Pinpoint the cell where the given text exists, returning its [X, Y] midpoint coordinate. 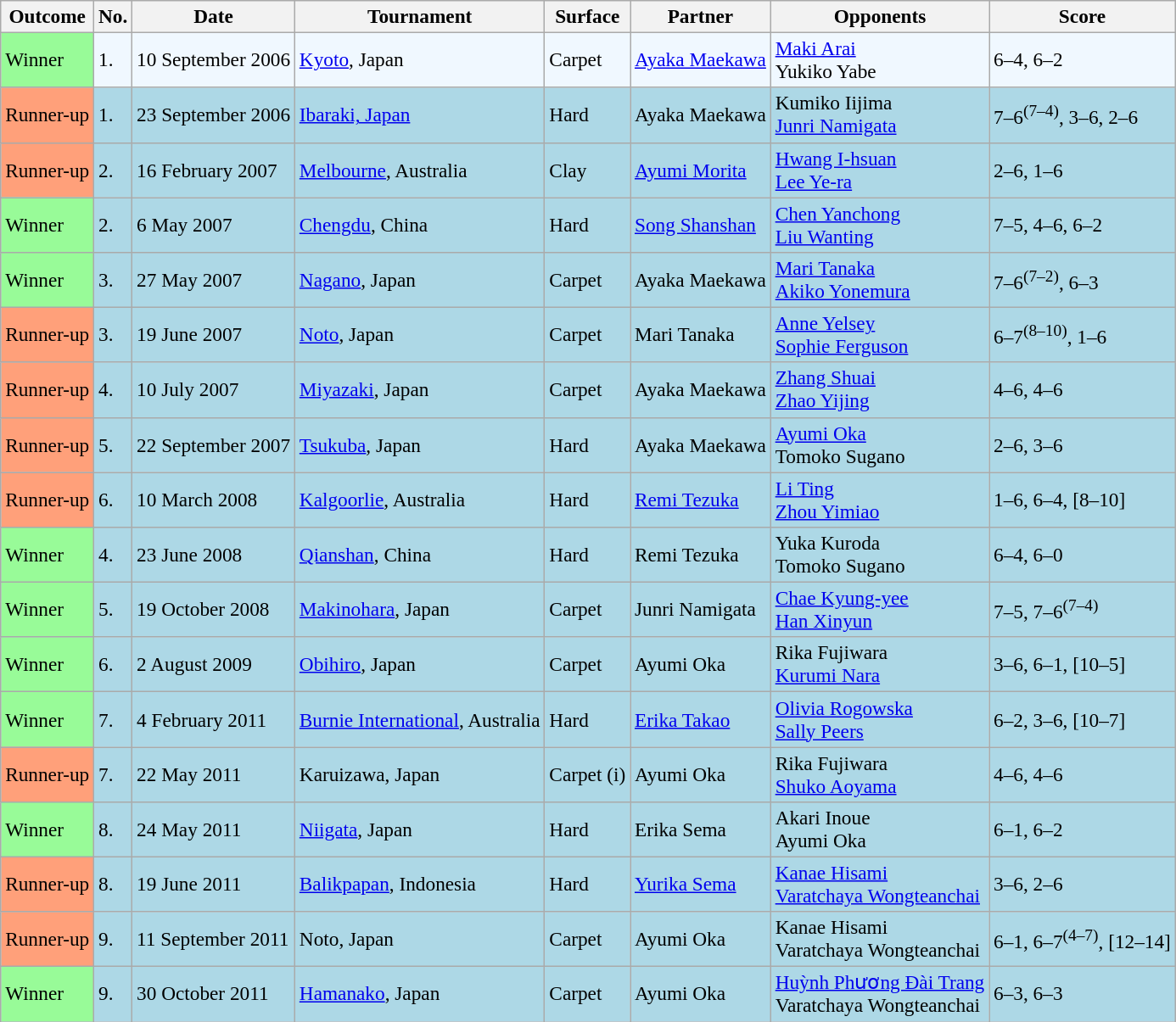
Obihiro, Japan [419, 665]
Li Ting Zhou Yimiao [879, 499]
Niigata, Japan [419, 829]
Mari Tanaka [701, 334]
7–6(7–4), 3–6, 2–6 [1083, 115]
Yuka Kuroda Tomoko Sugano [879, 555]
Clay [587, 170]
No. [114, 16]
6–4, 6–2 [1083, 59]
27 May 2007 [214, 280]
Ayumi Morita [701, 170]
Erika Sema [701, 829]
Score [1083, 16]
Song Shanshan [701, 224]
6–7(8–10), 1–6 [1083, 334]
4 February 2011 [214, 719]
Qianshan, China [419, 555]
Chen Yanchong Liu Wanting [879, 224]
Erika Takao [701, 719]
Mari Tanaka Akiko Yonemura [879, 280]
Ayumi Oka Tomoko Sugano [879, 444]
Ibaraki, Japan [419, 115]
Carpet (i) [587, 773]
Outcome [48, 16]
7–5, 7–6(7–4) [1083, 609]
6 May 2007 [214, 224]
Rika Fujiwara Shuko Aoyama [879, 773]
1–6, 6–4, [8–10] [1083, 499]
Olivia Rogowska Sally Peers [879, 719]
6–1, 6–7(4–7), [12–14] [1083, 940]
Partner [701, 16]
Zhang Shuai Zhao Yijing [879, 390]
22 May 2011 [214, 773]
Hwang I-hsuan Lee Ye-ra [879, 170]
23 June 2008 [214, 555]
Maki Arai Yukiko Yabe [879, 59]
11 September 2011 [214, 940]
2–6, 1–6 [1083, 170]
6–4, 6–0 [1083, 555]
Chengdu, China [419, 224]
Yurika Sema [701, 884]
Kyoto, Japan [419, 59]
Junri Namigata [701, 609]
19 June 2007 [214, 334]
3–6, 6–1, [10–5] [1083, 665]
Burnie International, Australia [419, 719]
Tournament [419, 16]
3–6, 2–6 [1083, 884]
22 September 2007 [214, 444]
19 June 2011 [214, 884]
Karuizawa, Japan [419, 773]
Opponents [879, 16]
2 August 2009 [214, 665]
Date [214, 16]
6–3, 6–3 [1083, 994]
10 September 2006 [214, 59]
Kalgoorlie, Australia [419, 499]
Makinohara, Japan [419, 609]
16 February 2007 [214, 170]
Nagano, Japan [419, 280]
6–1, 6–2 [1083, 829]
6–2, 3–6, [10–7] [1083, 719]
Rika Fujiwara Kurumi Nara [879, 665]
Miyazaki, Japan [419, 390]
Akari Inoue Ayumi Oka [879, 829]
Kumiko Iijima Junri Namigata [879, 115]
19 October 2008 [214, 609]
Anne Yelsey Sophie Ferguson [879, 334]
Huỳnh Phương Đài Trang Varatchaya Wongteanchai [879, 994]
Tsukuba, Japan [419, 444]
23 September 2006 [214, 115]
7–6(7–2), 6–3 [1083, 280]
24 May 2011 [214, 829]
Melbourne, Australia [419, 170]
10 March 2008 [214, 499]
Surface [587, 16]
10 July 2007 [214, 390]
30 October 2011 [214, 994]
2–6, 3–6 [1083, 444]
Balikpapan, Indonesia [419, 884]
7–5, 4–6, 6–2 [1083, 224]
Chae Kyung-yee Han Xinyun [879, 609]
Hamanako, Japan [419, 994]
